Return [x, y] of the center of cell containing provided text 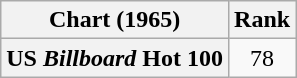
Chart (1965) [115, 20]
78 [262, 58]
US Billboard Hot 100 [115, 58]
Rank [262, 20]
